Return (X, Y) of the center of cell containing provided text 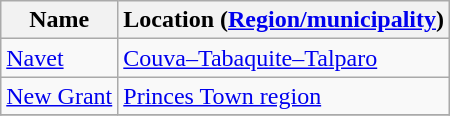
Location (Region/municipality) (284, 20)
Couva–Tabaquite–Talparo (284, 58)
Name (60, 20)
Navet (60, 58)
New Grant (60, 96)
Princes Town region (284, 96)
